Scan for the cell matching the given text and deliver its [X, Y] coordinate at center. 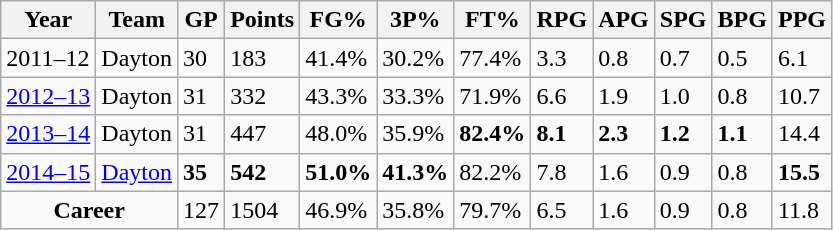
46.9% [338, 210]
2013–14 [48, 134]
BPG [742, 20]
2014–15 [48, 172]
1.9 [624, 96]
Career [90, 210]
71.9% [492, 96]
43.3% [338, 96]
77.4% [492, 58]
30.2% [416, 58]
332 [262, 96]
1504 [262, 210]
1.0 [683, 96]
2012–13 [48, 96]
6.6 [562, 96]
79.7% [492, 210]
10.7 [802, 96]
183 [262, 58]
41.3% [416, 172]
2011–12 [48, 58]
Year [48, 20]
30 [202, 58]
8.1 [562, 134]
GP [202, 20]
48.0% [338, 134]
3.3 [562, 58]
FG% [338, 20]
82.4% [492, 134]
82.2% [492, 172]
PPG [802, 20]
35.9% [416, 134]
6.1 [802, 58]
542 [262, 172]
127 [202, 210]
33.3% [416, 96]
1.2 [683, 134]
2.3 [624, 134]
447 [262, 134]
SPG [683, 20]
RPG [562, 20]
FT% [492, 20]
7.8 [562, 172]
0.7 [683, 58]
14.4 [802, 134]
3P% [416, 20]
0.5 [742, 58]
51.0% [338, 172]
35.8% [416, 210]
11.8 [802, 210]
1.1 [742, 134]
Team [137, 20]
15.5 [802, 172]
Points [262, 20]
41.4% [338, 58]
35 [202, 172]
APG [624, 20]
6.5 [562, 210]
